Scan for the cell matching the given text and deliver its (x, y) coordinate at center. 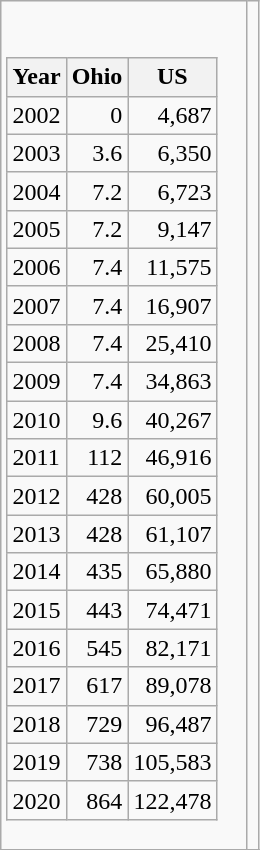
2018 (36, 724)
Year (36, 77)
443 (97, 610)
Ohio (97, 77)
2015 (36, 610)
4,687 (172, 115)
6,350 (172, 153)
61,107 (172, 534)
3.6 (97, 153)
105,583 (172, 762)
2010 (36, 420)
2017 (36, 686)
2002 (36, 115)
2014 (36, 572)
US (172, 77)
2013 (36, 534)
864 (97, 800)
617 (97, 686)
738 (97, 762)
2007 (36, 305)
112 (97, 458)
2008 (36, 343)
9.6 (97, 420)
2019 (36, 762)
2011 (36, 458)
435 (97, 572)
2004 (36, 191)
2009 (36, 382)
60,005 (172, 496)
16,907 (172, 305)
96,487 (172, 724)
2012 (36, 496)
122,478 (172, 800)
2006 (36, 267)
46,916 (172, 458)
0 (97, 115)
89,078 (172, 686)
40,267 (172, 420)
2016 (36, 648)
729 (97, 724)
2003 (36, 153)
25,410 (172, 343)
6,723 (172, 191)
545 (97, 648)
34,863 (172, 382)
74,471 (172, 610)
65,880 (172, 572)
82,171 (172, 648)
2020 (36, 800)
9,147 (172, 229)
11,575 (172, 267)
2005 (36, 229)
